Pinpoint the cell where the given text exists, returning its (x, y) midpoint coordinate. 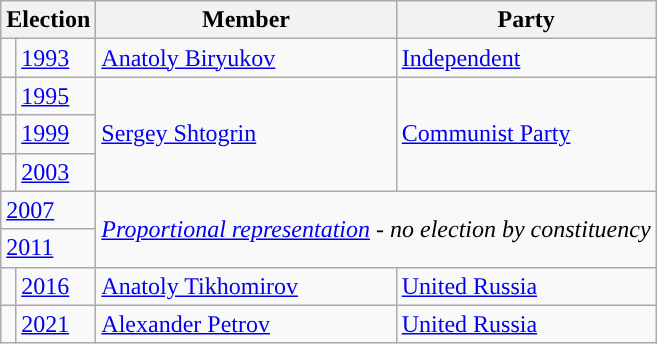
2011 (48, 248)
2016 (56, 286)
2007 (48, 210)
Proportional representation - no election by constituency (376, 229)
1993 (56, 58)
Communist Party (526, 134)
Member (246, 20)
Party (526, 20)
Anatoly Tikhomirov (246, 286)
Alexander Petrov (246, 324)
1999 (56, 134)
Election (48, 20)
1995 (56, 96)
Sergey Shtogrin (246, 134)
2003 (56, 172)
Independent (526, 58)
Anatoly Biryukov (246, 58)
2021 (56, 324)
